Extract the [X, Y] coordinate from the center of the cell holding the provided text.  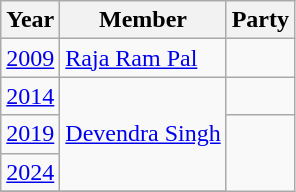
Party [260, 20]
2024 [30, 172]
Member [143, 20]
2009 [30, 58]
2019 [30, 134]
Devendra Singh [143, 134]
Year [30, 20]
Raja Ram Pal [143, 58]
2014 [30, 96]
